Capture the cell that displays the provided text and extract its (X, Y) central coordinate. 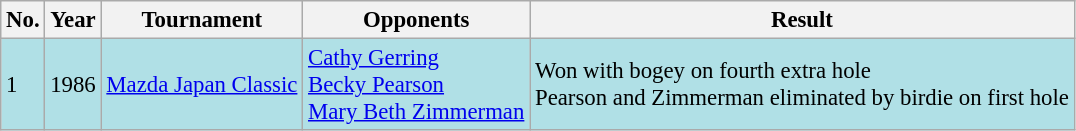
Cathy Gerring Becky Pearson Mary Beth Zimmerman (416, 85)
1986 (73, 85)
Won with bogey on fourth extra holePearson and Zimmerman eliminated by birdie on first hole (802, 85)
Result (802, 20)
Year (73, 20)
No. (23, 20)
1 (23, 85)
Mazda Japan Classic (202, 85)
Opponents (416, 20)
Tournament (202, 20)
